Return the [x, y] coordinate for the center point of the cell that contains the specified text.  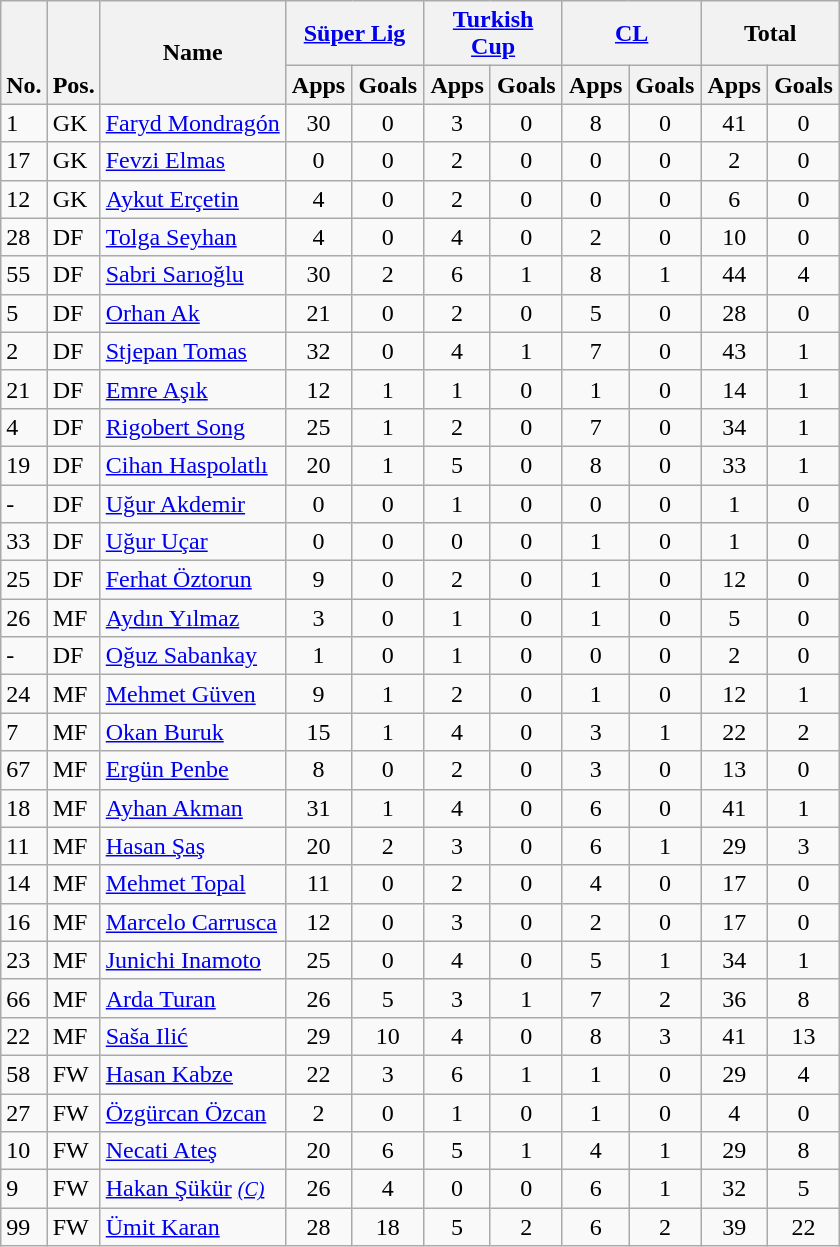
CL [632, 34]
Marcelo Carrusca [192, 922]
Fevzi Elmas [192, 161]
No. [24, 52]
Arda Turan [192, 998]
Okan Buruk [192, 732]
Ümit Karan [192, 1227]
55 [24, 275]
Mehmet Güven [192, 694]
15 [318, 732]
Junichi Inamoto [192, 960]
Pos. [74, 52]
16 [24, 922]
Tolga Seyhan [192, 237]
39 [734, 1227]
Uğur Uçar [192, 542]
Hasan Kabze [192, 1074]
Cihan Haspolatlı [192, 465]
66 [24, 998]
23 [24, 960]
Süper Lig [354, 34]
Aydın Yılmaz [192, 618]
99 [24, 1227]
58 [24, 1074]
Ergün Penbe [192, 770]
Sabri Sarıoğlu [192, 275]
Rigobert Song [192, 427]
19 [24, 465]
44 [734, 275]
Hasan Şaş [192, 846]
Emre Aşık [192, 389]
Mehmet Topal [192, 884]
Özgürcan Özcan [192, 1113]
Faryd Mondragón [192, 123]
36 [734, 998]
Ayhan Akman [192, 808]
43 [734, 351]
31 [318, 808]
Name [192, 52]
Necati Ateş [192, 1151]
Uğur Akdemir [192, 503]
27 [24, 1113]
24 [24, 694]
Orhan Ak [192, 313]
Hakan Şükür (C) [192, 1189]
Total [770, 34]
Stjepan Tomas [192, 351]
Aykut Erçetin [192, 199]
Ferhat Öztorun [192, 580]
Turkish Cup [494, 34]
Oğuz Sabankay [192, 656]
Saša Ilić [192, 1036]
67 [24, 770]
